Detect which cell encompasses the target text, then output its [x, y] center coordinate. 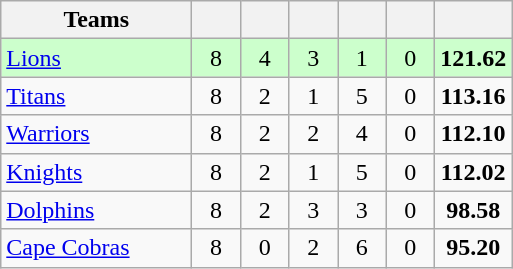
112.10 [474, 134]
Teams [96, 20]
6 [362, 248]
Cape Cobras [96, 248]
Warriors [96, 134]
113.16 [474, 96]
95.20 [474, 248]
Titans [96, 96]
112.02 [474, 172]
Knights [96, 172]
98.58 [474, 210]
Dolphins [96, 210]
Lions [96, 58]
121.62 [474, 58]
